Output the [x, y] coordinate of the center of the cell containing the given text.  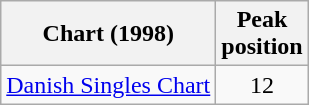
12 [262, 85]
Danish Singles Chart [108, 85]
Chart (1998) [108, 34]
Peakposition [262, 34]
